From the cell containing the given text, extract its center point as (x, y) coordinate. 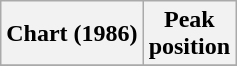
Peakposition (189, 34)
Chart (1986) (72, 34)
